Locate the cell with the specified text and output its [x, y] center coordinate. 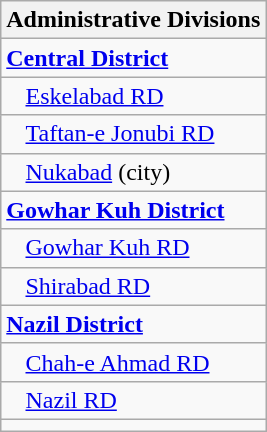
Eskelabad RD [134, 96]
Administrative Divisions [134, 20]
Central District [134, 58]
Nazil RD [134, 400]
Nukabad (city) [134, 172]
Gowhar Kuh District [134, 210]
Chah-e Ahmad RD [134, 362]
Gowhar Kuh RD [134, 248]
Taftan-e Jonubi RD [134, 134]
Nazil District [134, 324]
Shirabad RD [134, 286]
